Return the (x, y) coordinate for the center point of the cell that contains the specified text.  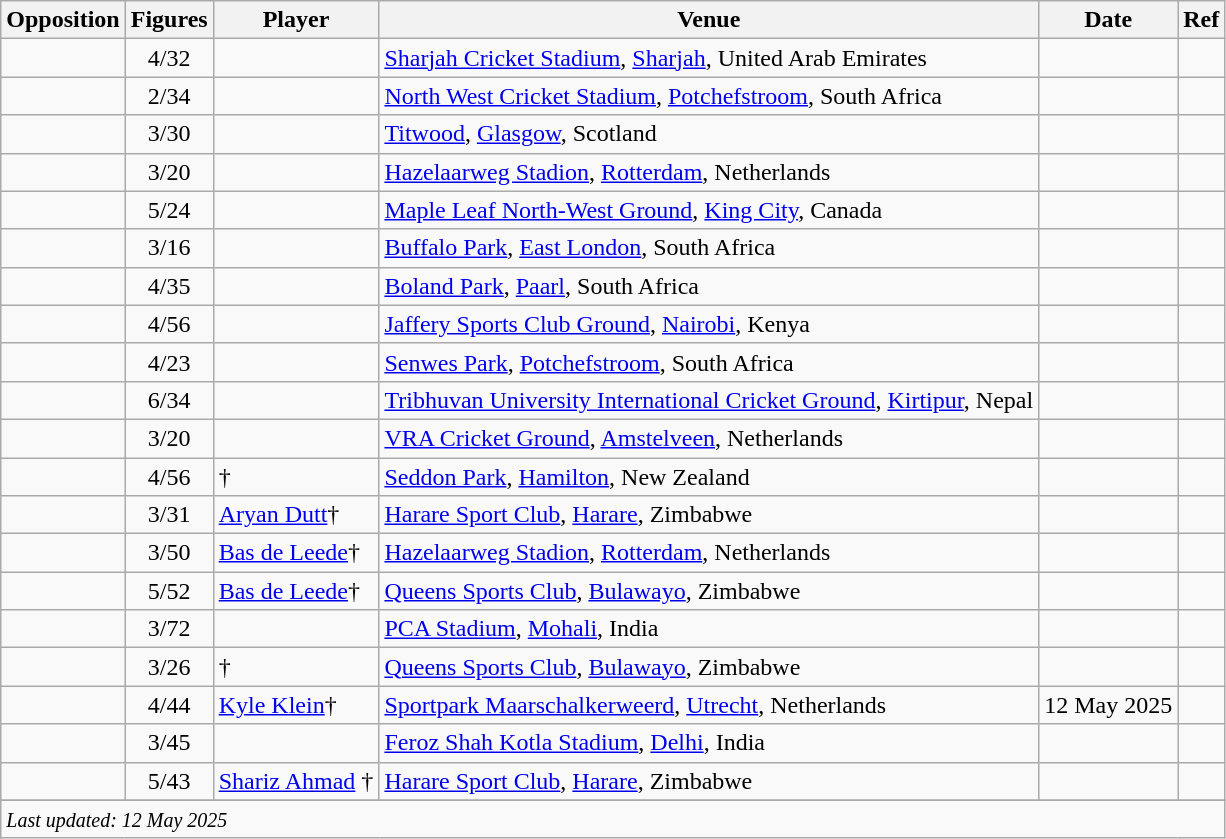
Seddon Park, Hamilton, New Zealand (709, 477)
5/24 (169, 210)
Sharjah Cricket Stadium, Sharjah, United Arab Emirates (709, 58)
3/31 (169, 515)
3/26 (169, 667)
Venue (709, 20)
4/32 (169, 58)
4/23 (169, 362)
Last updated: 12 May 2025 (613, 819)
3/72 (169, 629)
3/45 (169, 743)
Titwood, Glasgow, Scotland (709, 134)
Player (296, 20)
4/44 (169, 705)
Shariz Ahmad † (296, 781)
Figures (169, 20)
Maple Leaf North-West Ground, King City, Canada (709, 210)
4/35 (169, 286)
Senwes Park, Potchefstroom, South Africa (709, 362)
Kyle Klein† (296, 705)
12 May 2025 (1108, 705)
6/34 (169, 400)
5/52 (169, 591)
Feroz Shah Kotla Stadium, Delhi, India (709, 743)
5/43 (169, 781)
Buffalo Park, East London, South Africa (709, 248)
Boland Park, Paarl, South Africa (709, 286)
3/50 (169, 553)
Ref (1202, 20)
3/16 (169, 248)
Tribhuvan University International Cricket Ground, Kirtipur, Nepal (709, 400)
North West Cricket Stadium, Potchefstroom, South Africa (709, 96)
2/34 (169, 96)
Opposition (63, 20)
Date (1108, 20)
Jaffery Sports Club Ground, Nairobi, Kenya (709, 324)
Sportpark Maarschalkerweerd, Utrecht, Netherlands (709, 705)
3/30 (169, 134)
VRA Cricket Ground, Amstelveen, Netherlands (709, 438)
Aryan Dutt† (296, 515)
PCA Stadium, Mohali, India (709, 629)
